Return [X, Y] of the center of cell containing provided text 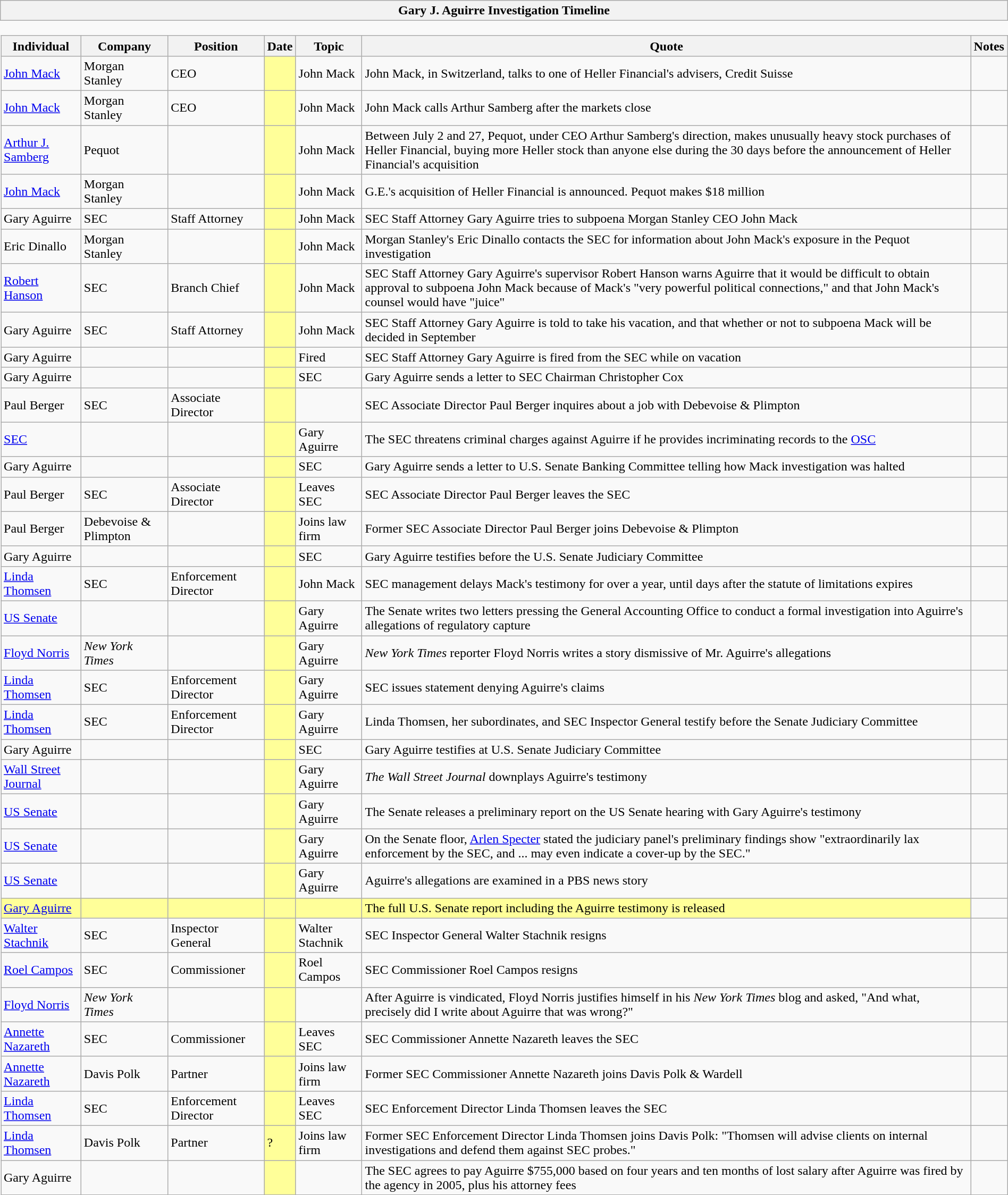
Topic [329, 46]
Fired [329, 357]
G.E.'s acquisition of Heller Financial is announced. Pequot makes $18 million [667, 191]
Branch Chief [216, 288]
The SEC threatens criminal charges against Aguirre if he provides incriminating records to the OSC [667, 439]
SEC Inspector General Walter Stachnik resigns [667, 936]
Arthur J. Samberg [41, 150]
Company [124, 46]
Gary Aguirre sends a letter to SEC Chairman Christopher Cox [667, 377]
Quote [667, 46]
SEC Commissioner Annette Nazareth leaves the SEC [667, 1039]
? [280, 1143]
SEC Associate Director Paul Berger inquires about a job with Debevoise & Plimpton [667, 405]
Wall Street Journal [41, 777]
Inspector General [216, 936]
The Senate releases a preliminary report on the US Senate hearing with Gary Aguirre's testimony [667, 811]
SEC Enforcement Director Linda Thomsen leaves the SEC [667, 1108]
SEC issues statement denying Aguirre's claims [667, 688]
Linda Thomsen, her subordinates, and SEC Inspector General testify before the Senate Judiciary Committee [667, 722]
Aguirre's allegations are examined in a PBS news story [667, 880]
John Mack, in Switzerland, talks to one of Heller Financial's advisers, Credit Suisse [667, 73]
Date [280, 46]
Eric Dinallo [41, 247]
Morgan Stanley's Eric Dinallo contacts the SEC for information about John Mack's exposure in the Pequot investigation [667, 247]
SEC Associate Director Paul Berger leaves the SEC [667, 494]
SEC Staff Attorney Gary Aguirre is told to take his vacation, and that whether or not to subpoena Mack will be decided in September [667, 330]
SEC management delays Mack's testimony for over a year, until days after the statute of limitations expires [667, 584]
Debevoise & Plimpton [124, 528]
Robert Hanson [41, 288]
SEC Commissioner Roel Campos resigns [667, 970]
Former SEC Associate Director Paul Berger joins Debevoise & Plimpton [667, 528]
SEC Staff Attorney Gary Aguirre tries to subpoena Morgan Stanley CEO John Mack [667, 219]
Gary Aguirre testifies at U.S. Senate Judiciary Committee [667, 750]
Gary J. Aguirre Investigation Timeline [504, 11]
Gary Aguirre sends a letter to U.S. Senate Banking Committee telling how Mack investigation was halted [667, 467]
Former SEC Commissioner Annette Nazareth joins Davis Polk & Wardell [667, 1074]
Individual [41, 46]
Pequot [124, 150]
The full U.S. Senate report including the Aguirre testimony is released [667, 908]
Gary Aguirre testifies before the U.S. Senate Judiciary Committee [667, 556]
SEC Staff Attorney Gary Aguirre is fired from the SEC while on vacation [667, 357]
The Wall Street Journal downplays Aguirre's testimony [667, 777]
New York Times reporter Floyd Norris writes a story dismissive of Mr. Aguirre's allegations [667, 653]
Notes [989, 46]
John Mack calls Arthur Samberg after the markets close [667, 107]
Position [216, 46]
